Provide the (x, y) coordinate of the cell's center where the given text is located.  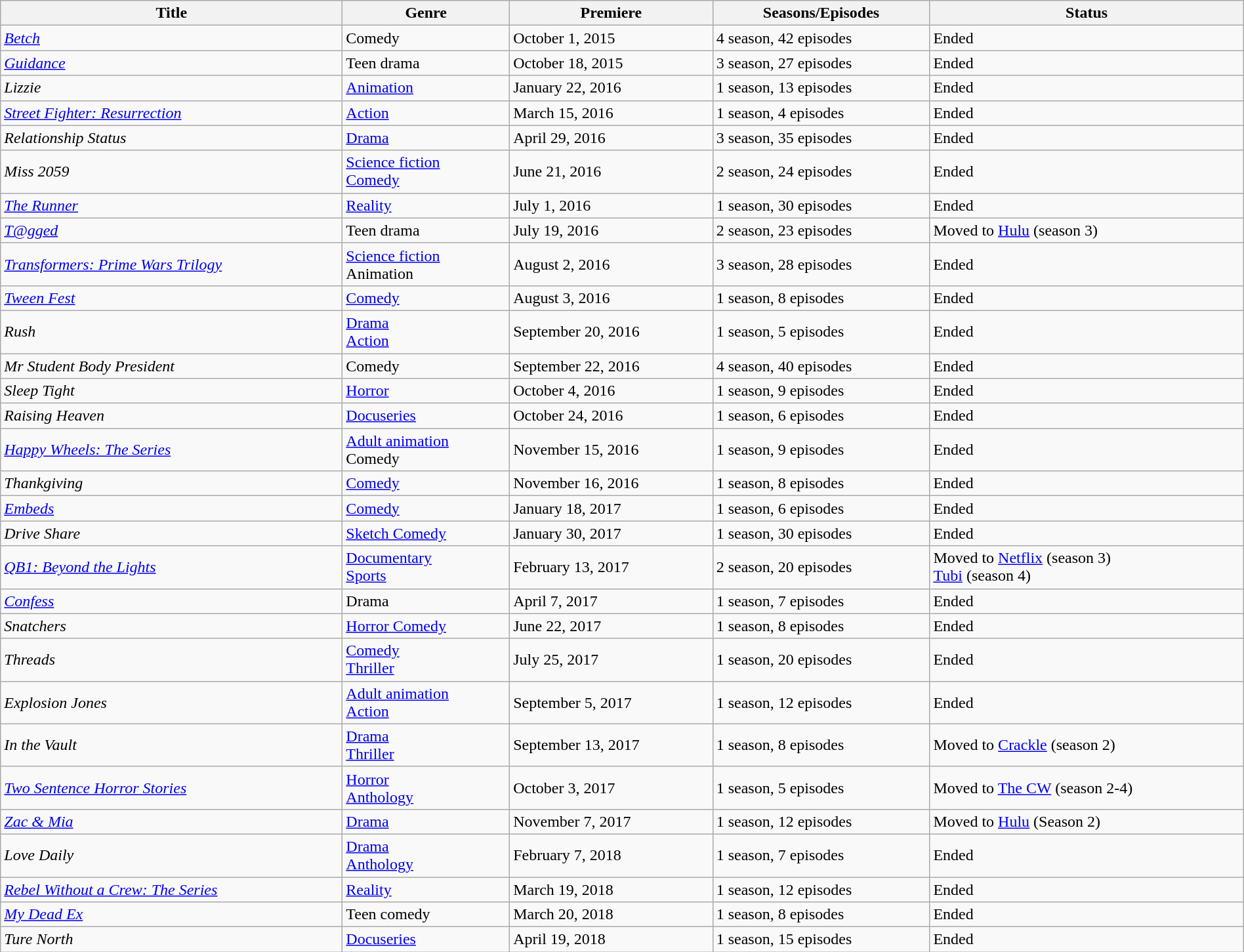
Moved to Netflix (season 3)Tubi (season 4) (1087, 567)
Rush (172, 332)
Status (1087, 13)
Rebel Without a Crew: The Series (172, 889)
Mr Student Body President (172, 365)
Ture North (172, 940)
Horror Comedy (426, 626)
1 season, 4 episodes (821, 113)
Guidance (172, 63)
Threads (172, 660)
Tween Fest (172, 298)
April 19, 2018 (612, 940)
Lizzie (172, 88)
Relationship Status (172, 138)
January 18, 2017 (612, 508)
3 season, 28 episodes (821, 264)
July 25, 2017 (612, 660)
September 20, 2016 (612, 332)
2 season, 24 episodes (821, 172)
January 30, 2017 (612, 533)
3 season, 35 episodes (821, 138)
March 19, 2018 (612, 889)
1 season, 20 episodes (821, 660)
Animation (426, 88)
Thankgiving (172, 484)
HorrorAnthology (426, 787)
Sketch Comedy (426, 533)
2 season, 20 episodes (821, 567)
In the Vault (172, 745)
Science fictionAnimation (426, 264)
2 season, 23 episodes (821, 230)
1 season, 15 episodes (821, 940)
1 season, 13 episodes (821, 88)
Sleep Tight (172, 391)
Moved to Crackle (season 2) (1087, 745)
DramaThriller (426, 745)
Premiere (612, 13)
October 3, 2017 (612, 787)
October 18, 2015 (612, 63)
August 2, 2016 (612, 264)
November 16, 2016 (612, 484)
April 7, 2017 (612, 601)
DramaAction (426, 332)
Horror (426, 391)
DramaAnthology (426, 856)
June 21, 2016 (612, 172)
July 1, 2016 (612, 205)
Action (426, 113)
Seasons/Episodes (821, 13)
3 season, 27 episodes (821, 63)
T@gged (172, 230)
January 22, 2016 (612, 88)
Street Fighter: Resurrection (172, 113)
April 29, 2016 (612, 138)
September 22, 2016 (612, 365)
Miss 2059 (172, 172)
4 season, 42 episodes (821, 38)
Embeds (172, 508)
October 4, 2016 (612, 391)
Moved to The CW (season 2-4) (1087, 787)
DocumentarySports (426, 567)
QB1: Beyond the Lights (172, 567)
4 season, 40 episodes (821, 365)
November 7, 2017 (612, 821)
February 7, 2018 (612, 856)
September 5, 2017 (612, 702)
ComedyThriller (426, 660)
Happy Wheels: The Series (172, 450)
July 19, 2016 (612, 230)
Betch (172, 38)
Moved to Hulu (Season 2) (1087, 821)
Drive Share (172, 533)
Zac & Mia (172, 821)
Explosion Jones (172, 702)
Love Daily (172, 856)
Science fictionComedy (426, 172)
November 15, 2016 (612, 450)
Moved to Hulu (season 3) (1087, 230)
September 13, 2017 (612, 745)
My Dead Ex (172, 915)
March 20, 2018 (612, 915)
February 13, 2017 (612, 567)
Raising Heaven (172, 416)
Adult animationComedy (426, 450)
Genre (426, 13)
Title (172, 13)
Teen comedy (426, 915)
Transformers: Prime Wars Trilogy (172, 264)
Confess (172, 601)
Two Sentence Horror Stories (172, 787)
The Runner (172, 205)
October 24, 2016 (612, 416)
October 1, 2015 (612, 38)
Adult animationAction (426, 702)
June 22, 2017 (612, 626)
August 3, 2016 (612, 298)
Snatchers (172, 626)
March 15, 2016 (612, 113)
